Return the (X, Y) coordinate for the center point of the cell that contains the specified text.  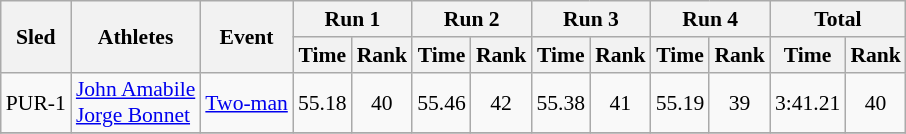
Total (838, 19)
PUR-1 (36, 102)
Run 1 (352, 19)
Two-man (246, 102)
55.18 (322, 102)
41 (620, 102)
42 (502, 102)
Athletes (136, 36)
55.19 (680, 102)
Sled (36, 36)
55.38 (560, 102)
John AmabileJorge Bonnet (136, 102)
Run 2 (472, 19)
39 (740, 102)
55.46 (442, 102)
3:41.21 (808, 102)
Run 3 (590, 19)
Event (246, 36)
Run 4 (710, 19)
